Identify which cell holds the provided text, then report its (x, y) central coordinate. 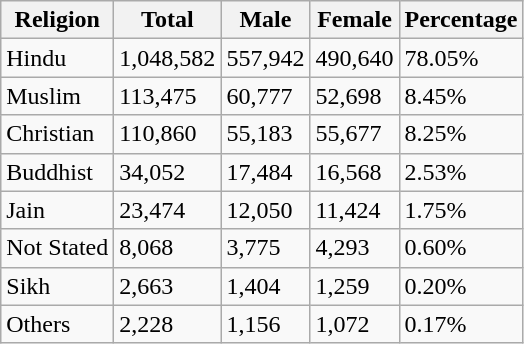
8,068 (168, 248)
2.53% (461, 172)
Sikh (58, 286)
2,663 (168, 286)
Christian (58, 134)
Jain (58, 210)
0.17% (461, 324)
Total (168, 20)
1,404 (266, 286)
110,860 (168, 134)
55,183 (266, 134)
Hindu (58, 58)
11,424 (354, 210)
Percentage (461, 20)
1,156 (266, 324)
1,072 (354, 324)
60,777 (266, 96)
4,293 (354, 248)
17,484 (266, 172)
55,677 (354, 134)
1.75% (461, 210)
12,050 (266, 210)
490,640 (354, 58)
2,228 (168, 324)
Religion (58, 20)
0.60% (461, 248)
Not Stated (58, 248)
3,775 (266, 248)
34,052 (168, 172)
Muslim (58, 96)
Female (354, 20)
113,475 (168, 96)
Male (266, 20)
Buddhist (58, 172)
23,474 (168, 210)
78.05% (461, 58)
1,048,582 (168, 58)
Others (58, 324)
0.20% (461, 286)
1,259 (354, 286)
8.25% (461, 134)
16,568 (354, 172)
52,698 (354, 96)
557,942 (266, 58)
8.45% (461, 96)
